Pinpoint the cell where the given text exists, returning its [x, y] midpoint coordinate. 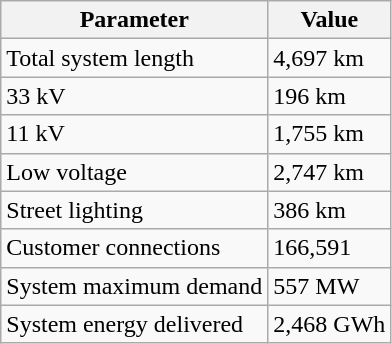
557 MW [330, 286]
2,468 GWh [330, 324]
33 kV [134, 96]
196 km [330, 96]
11 kV [134, 134]
System maximum demand [134, 286]
Low voltage [134, 172]
Street lighting [134, 210]
Parameter [134, 20]
386 km [330, 210]
1,755 km [330, 134]
166,591 [330, 248]
System energy delivered [134, 324]
Total system length [134, 58]
Value [330, 20]
2,747 km [330, 172]
Customer connections [134, 248]
4,697 km [330, 58]
